Determine the [X, Y] coordinate at the center of the cell enclosing the given text.  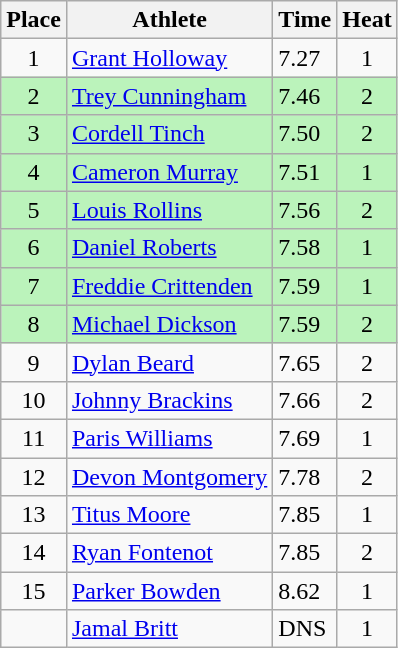
Johnny Brackins [169, 400]
7.58 [305, 248]
Grant Holloway [169, 58]
12 [34, 477]
Cameron Murray [169, 172]
7.46 [305, 96]
Time [305, 20]
14 [34, 553]
9 [34, 362]
5 [34, 210]
7.27 [305, 58]
7 [34, 286]
Trey Cunningham [169, 96]
Paris Williams [169, 438]
7.65 [305, 362]
15 [34, 591]
Jamal Britt [169, 629]
6 [34, 248]
Freddie Crittenden [169, 286]
3 [34, 134]
Cordell Tinch [169, 134]
Athlete [169, 20]
Michael Dickson [169, 324]
Heat [367, 20]
Louis Rollins [169, 210]
8.62 [305, 591]
7.56 [305, 210]
Parker Bowden [169, 591]
8 [34, 324]
Titus Moore [169, 515]
Ryan Fontenot [169, 553]
7.66 [305, 400]
7.69 [305, 438]
4 [34, 172]
10 [34, 400]
7.78 [305, 477]
DNS [305, 629]
Devon Montgomery [169, 477]
Place [34, 20]
7.51 [305, 172]
7.50 [305, 134]
11 [34, 438]
13 [34, 515]
Dylan Beard [169, 362]
Daniel Roberts [169, 248]
